Return [x, y] of the center of cell containing provided text 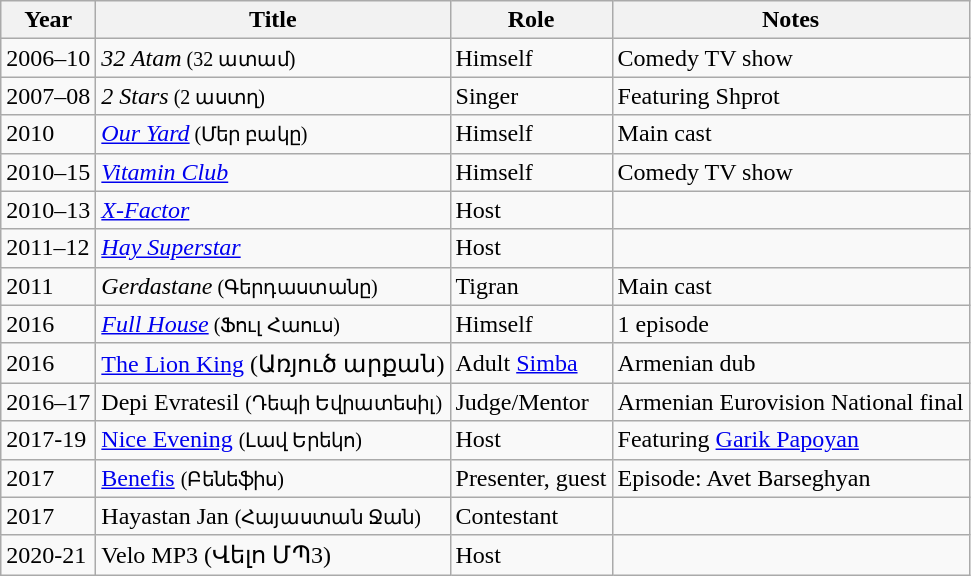
2010–15 [48, 172]
Contestant [531, 516]
2010–13 [48, 210]
Role [531, 20]
2017-19 [48, 440]
The Lion King (Առյուծ արքան) [273, 363]
Adult Simba [531, 363]
2010 [48, 134]
32 Atam (32 ատամ) [273, 58]
2011–12 [48, 248]
Our Yard (Մեր բակը) [273, 134]
Hay Superstar [273, 248]
Armenian Eurovision National final [790, 402]
Featuring Shprot [790, 96]
Tigran [531, 286]
Vitamin Club [273, 172]
2020-21 [48, 555]
Full House (Ֆուլ Հաուս) [273, 324]
Episode: Avet Barseghyan [790, 478]
Velo MP3 (Վելո ՄՊ3) [273, 555]
Hayastan Jan (Հայաստան Ջան) [273, 516]
Title [273, 20]
Depi Evratesil (Դեպի Եվրատեսիլ) [273, 402]
2007–08 [48, 96]
Featuring Garik Papoyan [790, 440]
Presenter, guest [531, 478]
Year [48, 20]
2 Stars (2 աստղ) [273, 96]
Gerdastane (Գերդաստանը) [273, 286]
Singer [531, 96]
2016–17 [48, 402]
X-Factor [273, 210]
Judge/Mentor [531, 402]
2006–10 [48, 58]
1 episode [790, 324]
Nice Evening (Լավ Երեկո) [273, 440]
Armenian dub [790, 363]
2011 [48, 286]
Notes [790, 20]
Benefis (Բենեֆիս) [273, 478]
